Output the [x, y] coordinate of the center of the cell containing the given text.  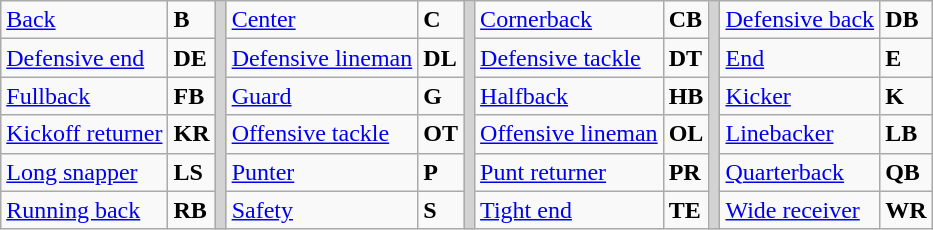
WR [906, 210]
Center [322, 20]
DT [686, 58]
DB [906, 20]
Defensive lineman [322, 58]
Long snapper [84, 172]
RB [192, 210]
S [441, 210]
Defensive end [84, 58]
Defensive tackle [570, 58]
KR [192, 134]
LB [906, 134]
Back [84, 20]
Halfback [570, 96]
HB [686, 96]
Offensive lineman [570, 134]
B [192, 20]
DL [441, 58]
K [906, 96]
P [441, 172]
LS [192, 172]
CB [686, 20]
Punt returner [570, 172]
Guard [322, 96]
Offensive tackle [322, 134]
Cornerback [570, 20]
E [906, 58]
Kicker [800, 96]
Kickoff returner [84, 134]
QB [906, 172]
OT [441, 134]
Wide receiver [800, 210]
DE [192, 58]
TE [686, 210]
PR [686, 172]
FB [192, 96]
Fullback [84, 96]
Quarterback [800, 172]
Punter [322, 172]
C [441, 20]
Defensive back [800, 20]
Safety [322, 210]
OL [686, 134]
End [800, 58]
Linebacker [800, 134]
Tight end [570, 210]
G [441, 96]
Running back [84, 210]
